Scan for the cell matching the given text and deliver its [X, Y] coordinate at center. 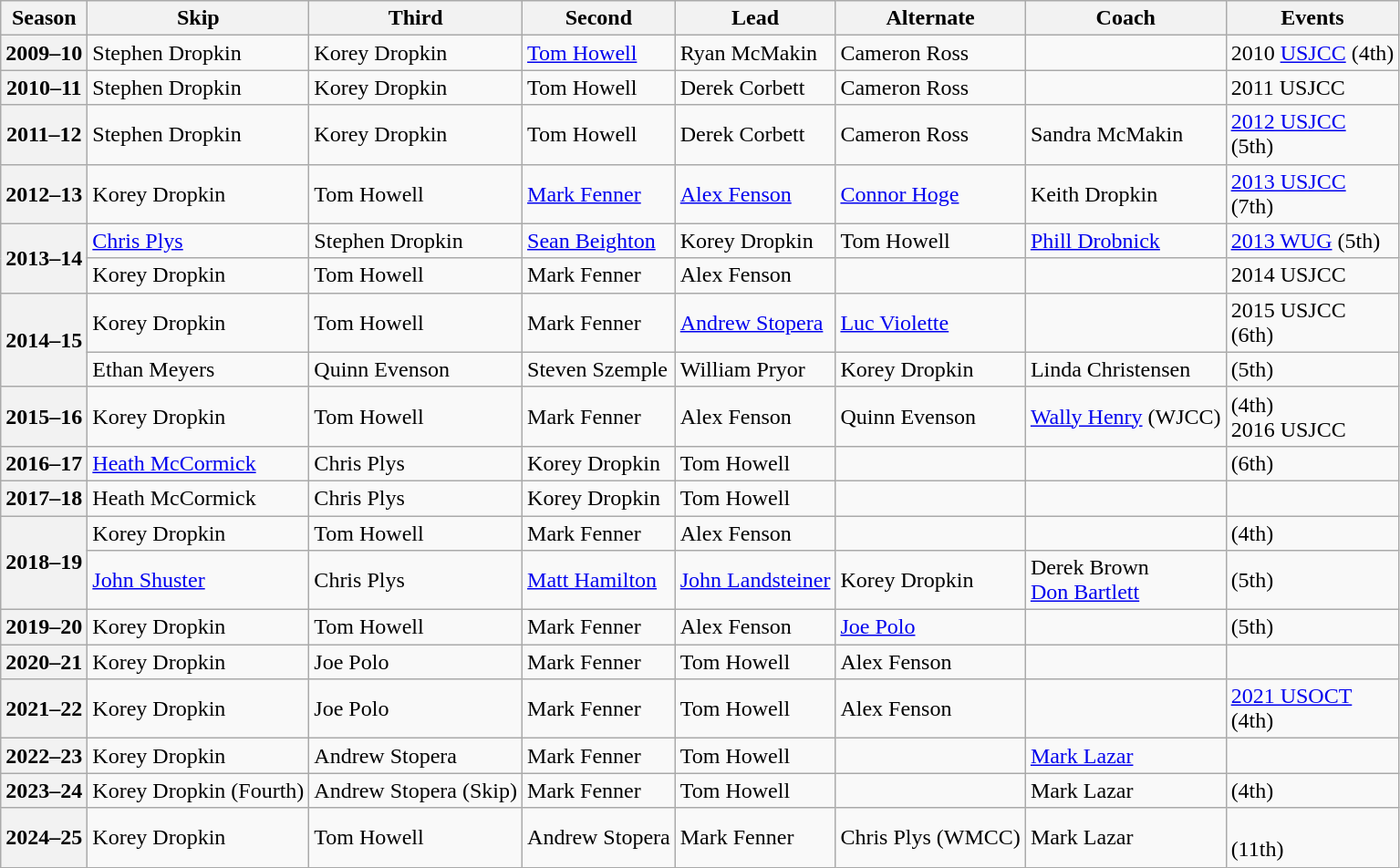
Chris Plys (WMCC) [930, 837]
2013 USJCC (7th) [1312, 193]
2009–10 [44, 53]
2019–20 [44, 627]
Keith Dropkin [1125, 193]
(6th) [1312, 463]
Connor Hoge [930, 193]
Wally Henry (WJCC) [1125, 416]
2023–24 [44, 790]
(4th)2016 USJCC [1312, 416]
Events [1312, 18]
2015–16 [44, 416]
2021 USOCT (4th) [1312, 709]
Linda Christensen [1125, 369]
2012 USJCC (5th) [1312, 135]
Lead [755, 18]
(11th) [1312, 837]
Ryan McMakin [755, 53]
Korey Dropkin (Fourth) [199, 790]
Alternate [930, 18]
2010–11 [44, 88]
2016–17 [44, 463]
2017–18 [44, 498]
Sandra McMakin [1125, 135]
2013 WUG (5th) [1312, 241]
Sean Beighton [599, 241]
2022–23 [44, 756]
2014 USJCC [1312, 275]
2013–14 [44, 258]
Second [599, 18]
John Landsteiner [755, 580]
Ethan Meyers [199, 369]
John Shuster [199, 580]
Derek BrownDon Bartlett [1125, 580]
Andrew Stopera (Skip) [416, 790]
2010 USJCC (4th) [1312, 53]
2018–19 [44, 563]
Phill Drobnick [1125, 241]
2011–12 [44, 135]
2020–21 [44, 662]
Season [44, 18]
Luc Violette [930, 323]
2021–22 [44, 709]
Skip [199, 18]
2011 USJCC [1312, 88]
2012–13 [44, 193]
2014–15 [44, 339]
Third [416, 18]
Steven Szemple [599, 369]
William Pryor [755, 369]
Coach [1125, 18]
Matt Hamilton [599, 580]
2024–25 [44, 837]
2015 USJCC (6th) [1312, 323]
